Extract the (x, y) coordinate from the center of the cell holding the provided text.  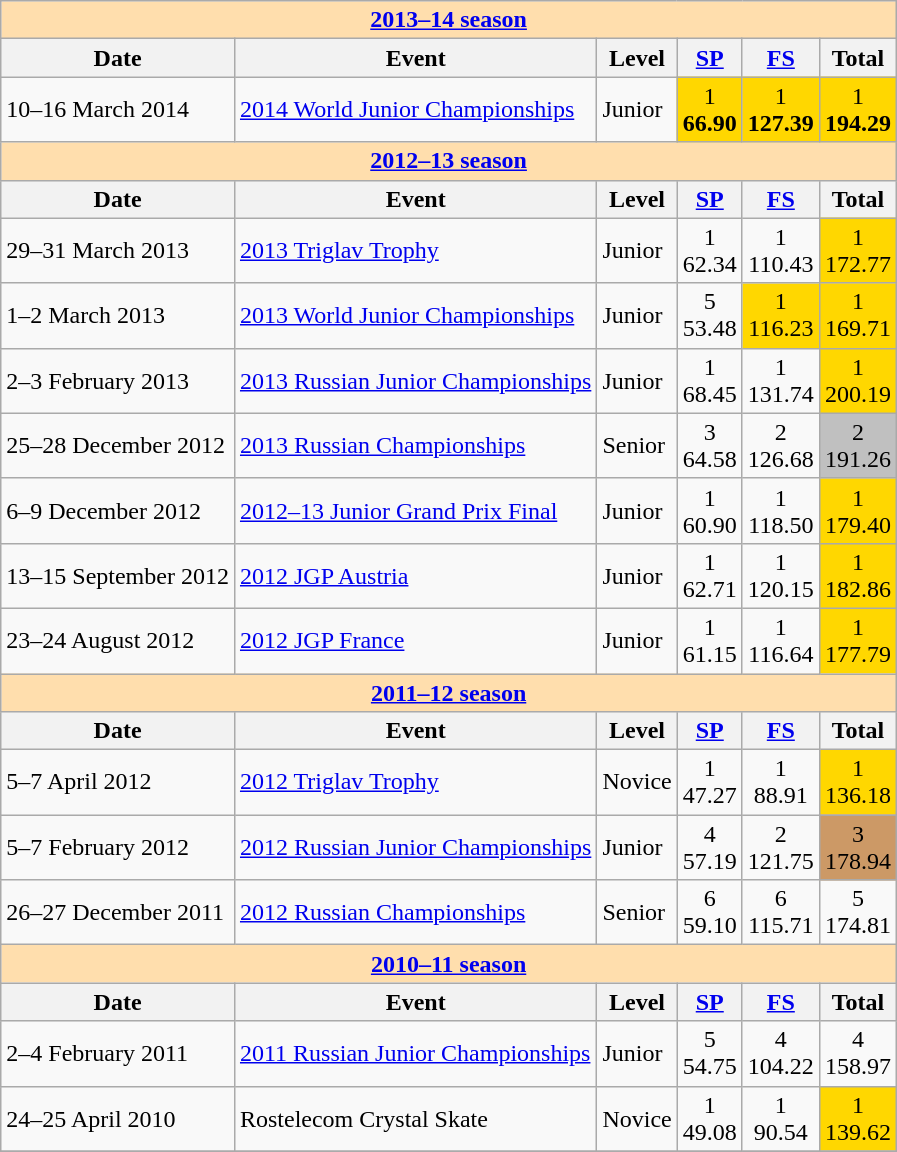
4 57.19 (710, 848)
1 127.39 (780, 110)
1 62.34 (710, 250)
1 62.71 (710, 576)
2010–11 season (449, 964)
2011 Russian Junior Championships (415, 1054)
1 118.50 (780, 510)
1 47.27 (710, 782)
6 59.10 (710, 912)
2012 Triglav Trophy (415, 782)
1 200.19 (858, 380)
2013 Russian Championships (415, 446)
23–24 August 2012 (118, 640)
10–16 March 2014 (118, 110)
1–2 March 2013 (118, 316)
2012–13 season (449, 161)
2 121.75 (780, 848)
6–9 December 2012 (118, 510)
2013 Triglav Trophy (415, 250)
1 116.64 (780, 640)
2012 JGP Austria (415, 576)
1 194.29 (858, 110)
1 139.62 (858, 1118)
1 177.79 (858, 640)
26–27 December 2011 (118, 912)
1 88.91 (780, 782)
2013 Russian Junior Championships (415, 380)
1 179.40 (858, 510)
3 64.58 (710, 446)
2012 Russian Championships (415, 912)
1 169.71 (858, 316)
1 182.86 (858, 576)
3 178.94 (858, 848)
6 115.71 (780, 912)
2–3 February 2013 (118, 380)
1 68.45 (710, 380)
1 120.15 (780, 576)
2–4 February 2011 (118, 1054)
29–31 March 2013 (118, 250)
1 49.08 (710, 1118)
25–28 December 2012 (118, 446)
5–7 February 2012 (118, 848)
1 66.90 (710, 110)
4 104.22 (780, 1054)
2014 World Junior Championships (415, 110)
2 191.26 (858, 446)
4 158.97 (858, 1054)
1 110.43 (780, 250)
1 61.15 (710, 640)
5 53.48 (710, 316)
2 126.68 (780, 446)
24–25 April 2010 (118, 1118)
5 54.75 (710, 1054)
2012 Russian Junior Championships (415, 848)
2012 JGP France (415, 640)
1 131.74 (780, 380)
1 136.18 (858, 782)
1 116.23 (780, 316)
1 172.77 (858, 250)
5 174.81 (858, 912)
13–15 September 2012 (118, 576)
1 60.90 (710, 510)
2011–12 season (449, 693)
1 90.54 (780, 1118)
2012–13 Junior Grand Prix Final (415, 510)
Rostelecom Crystal Skate (415, 1118)
2013–14 season (449, 20)
2013 World Junior Championships (415, 316)
5–7 April 2012 (118, 782)
